Return the [x, y] coordinate for the center point of the cell that contains the specified text.  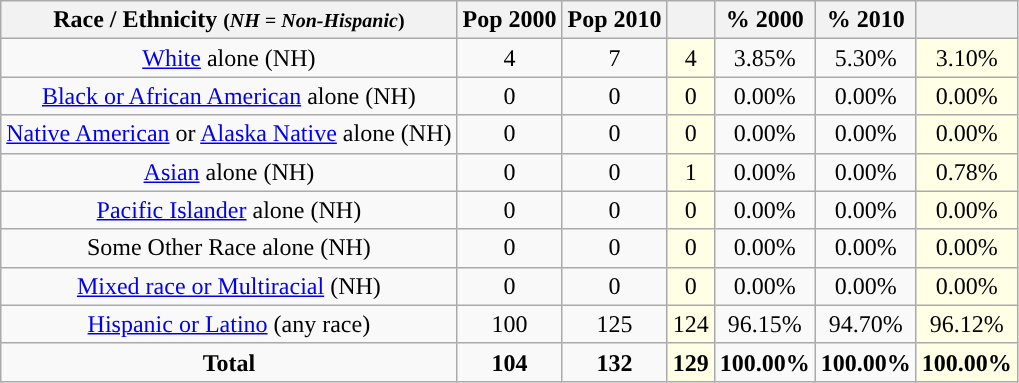
Pop 2000 [510, 20]
5.30% [866, 58]
Asian alone (NH) [229, 172]
7 [614, 58]
1 [690, 172]
3.10% [966, 58]
Black or African American alone (NH) [229, 96]
Hispanic or Latino (any race) [229, 324]
132 [614, 362]
124 [690, 324]
Some Other Race alone (NH) [229, 248]
White alone (NH) [229, 58]
Race / Ethnicity (NH = Non-Hispanic) [229, 20]
96.15% [764, 324]
Mixed race or Multiracial (NH) [229, 286]
100 [510, 324]
Pacific Islander alone (NH) [229, 210]
% 2000 [764, 20]
Pop 2010 [614, 20]
104 [510, 362]
0.78% [966, 172]
Native American or Alaska Native alone (NH) [229, 134]
96.12% [966, 324]
3.85% [764, 58]
Total [229, 362]
125 [614, 324]
94.70% [866, 324]
% 2010 [866, 20]
129 [690, 362]
